Locate the cell with the specified text and output its [X, Y] center coordinate. 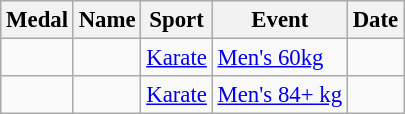
Event [280, 20]
Sport [176, 20]
Medal [38, 20]
Men's 60kg [280, 58]
Name [107, 20]
Date [375, 20]
Men's 84+ kg [280, 95]
